For the text-containing cell, return its midpoint in [x, y] coordinate format. 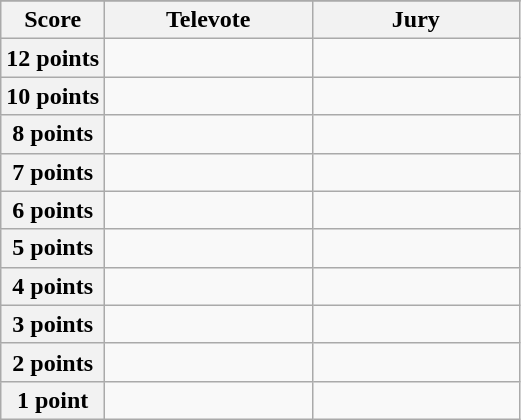
5 points [53, 248]
Jury [416, 20]
Score [53, 20]
4 points [53, 286]
6 points [53, 210]
Televote [209, 20]
8 points [53, 134]
1 point [53, 400]
2 points [53, 362]
10 points [53, 96]
7 points [53, 172]
12 points [53, 58]
3 points [53, 324]
